Provide the (x, y) coordinate of the cell's center where the given text is located.  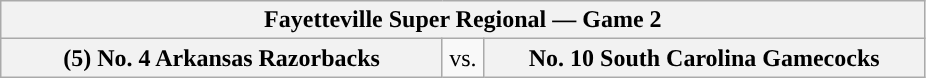
vs. (462, 58)
(5) No. 4 Arkansas Razorbacks (222, 58)
No. 10 South Carolina Gamecocks (704, 58)
Fayetteville Super Regional — Game 2 (463, 20)
